Detect which cell encompasses the target text, then output its (X, Y) center coordinate. 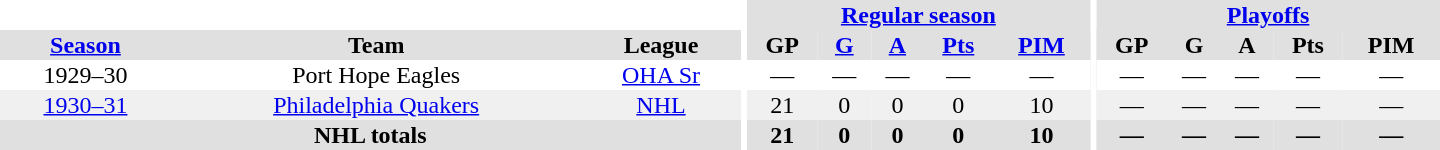
Philadelphia Quakers (376, 105)
OHA Sr (660, 75)
NHL (660, 105)
NHL totals (370, 135)
Playoffs (1268, 15)
Team (376, 45)
1929–30 (86, 75)
League (660, 45)
1930–31 (86, 105)
Season (86, 45)
Port Hope Eagles (376, 75)
Regular season (918, 15)
